Scan for the cell matching the given text and deliver its (X, Y) coordinate at center. 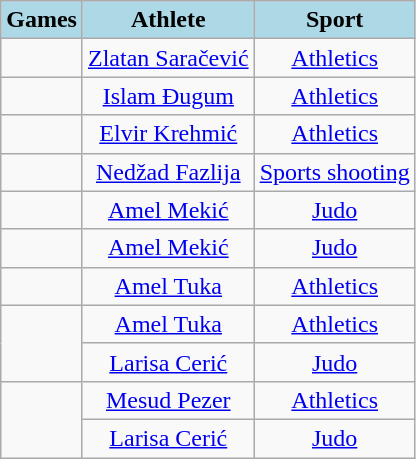
Nedžad Fazlija (168, 172)
Games (42, 20)
Elvir Krehmić (168, 134)
Zlatan Saračević (168, 58)
Sports shooting (334, 172)
Islam Đugum (168, 96)
Mesud Pezer (168, 400)
Athlete (168, 20)
Sport (334, 20)
